Pinpoint the cell where the given text exists, returning its [x, y] midpoint coordinate. 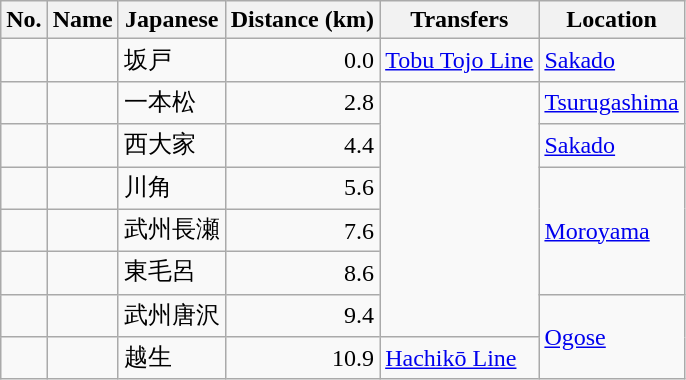
4.4 [302, 146]
7.6 [302, 230]
9.4 [302, 316]
武州唐沢 [172, 316]
10.9 [302, 358]
川角 [172, 188]
武州長瀬 [172, 230]
Tobu Tojo Line [460, 60]
Moroyama [612, 230]
8.6 [302, 274]
Name [82, 20]
一本松 [172, 102]
0.0 [302, 60]
No. [24, 20]
Ogose [612, 336]
Hachikō Line [460, 358]
Distance (km) [302, 20]
Location [612, 20]
坂戸 [172, 60]
2.8 [302, 102]
Japanese [172, 20]
西大家 [172, 146]
Tsurugashima [612, 102]
Transfers [460, 20]
越生 [172, 358]
東毛呂 [172, 274]
5.6 [302, 188]
